Extract the [x, y] coordinate from the center of the cell holding the provided text.  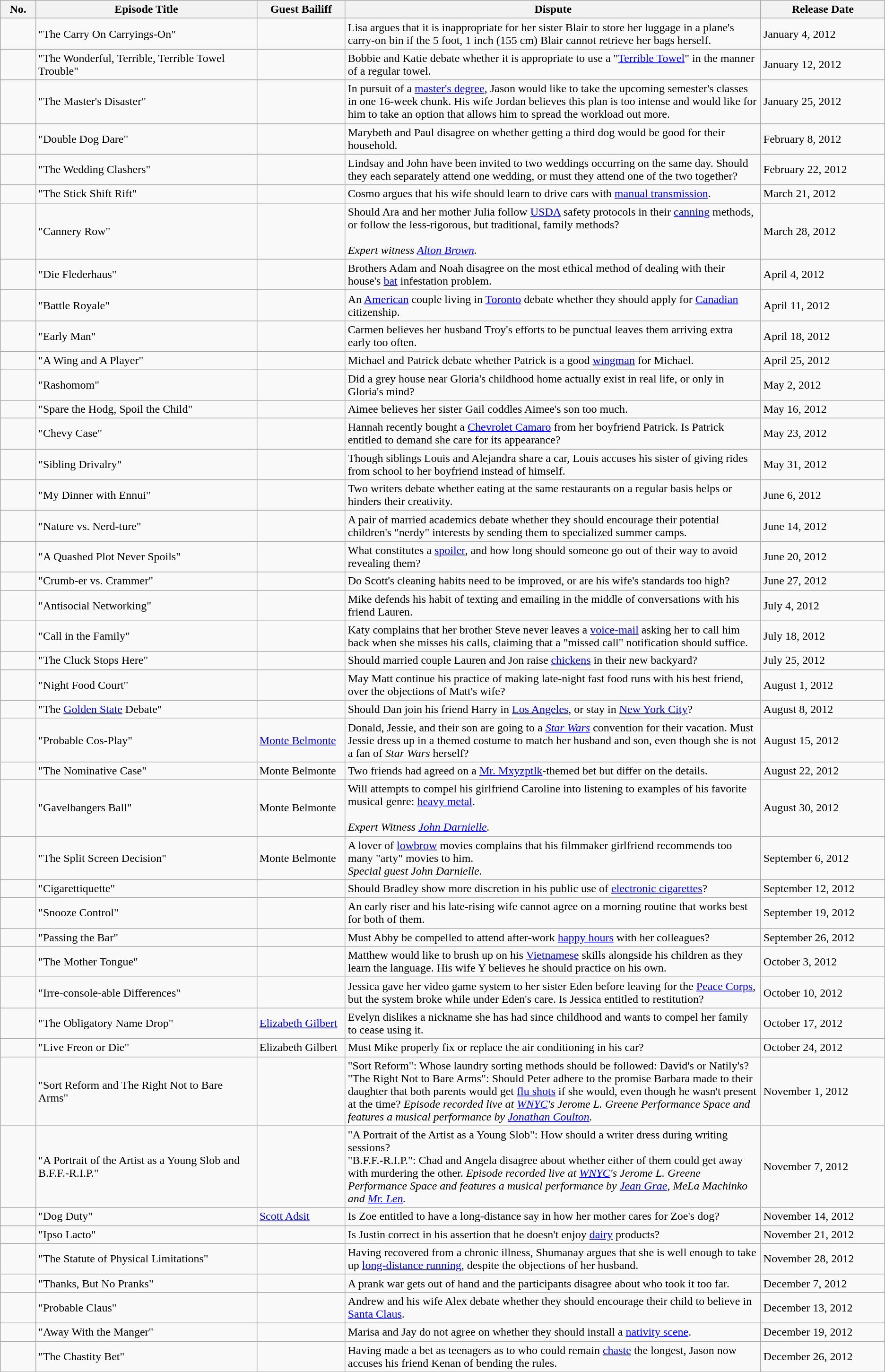
Should married couple Lauren and Jon raise chickens in their new backyard? [553, 660]
June 20, 2012 [823, 557]
"Ipso Lacto" [147, 1234]
"The Statute of Physical Limitations" [147, 1259]
"Cigarettiquette" [147, 889]
"The Master's Disaster" [147, 102]
An early riser and his late-rising wife cannot agree on a morning routine that works best for both of them. [553, 913]
"Sort Reform and The Right Not to Bare Arms" [147, 1091]
"Chevy Case" [147, 434]
Did a grey house near Gloria's childhood home actually exist in real life, or only in Gloria's mind? [553, 385]
"Sibling Drivalry" [147, 464]
October 24, 2012 [823, 1048]
"Cannery Row" [147, 231]
Release Date [823, 9]
November 14, 2012 [823, 1216]
August 22, 2012 [823, 771]
February 22, 2012 [823, 169]
"Die Flederhaus" [147, 274]
November 1, 2012 [823, 1091]
April 25, 2012 [823, 360]
August 30, 2012 [823, 808]
Carmen believes her husband Troy's efforts to be punctual leaves them arriving extra early too often. [553, 336]
"Passing the Bar" [147, 938]
Must Abby be compelled to attend after-work happy hours with her colleagues? [553, 938]
September 12, 2012 [823, 889]
"The Wonderful, Terrible, Terrible Towel Trouble" [147, 64]
"Thanks, But No Pranks" [147, 1283]
"Irre-console-able Differences" [147, 993]
"The Golden State Debate" [147, 709]
Must Mike properly fix or replace the air conditioning in his car? [553, 1048]
November 21, 2012 [823, 1234]
A lover of lowbrow movies complains that his filmmaker girlfriend recommends too many "arty" movies to him.Special guest John Darnielle. [553, 858]
"The Mother Tongue" [147, 962]
"Nature vs. Nerd-ture" [147, 526]
November 7, 2012 [823, 1167]
What constitutes a spoiler, and how long should someone go out of their way to avoid revealing them? [553, 557]
A prank war gets out of hand and the participants disagree about who took it too far. [553, 1283]
Having made a bet as teenagers as to who could remain chaste the longest, Jason now accuses his friend Kenan of bending the rules. [553, 1356]
June 14, 2012 [823, 526]
"Early Man" [147, 336]
Marybeth and Paul disagree on whether getting a third dog would be good for their household. [553, 139]
"Call in the Family" [147, 636]
"A Wing and A Player" [147, 360]
December 19, 2012 [823, 1332]
September 6, 2012 [823, 858]
August 8, 2012 [823, 709]
October 3, 2012 [823, 962]
April 18, 2012 [823, 336]
Two friends had agreed on a Mr. Mxyzptlk-themed bet but differ on the details. [553, 771]
Cosmo argues that his wife should learn to drive cars with manual transmission. [553, 194]
Michael and Patrick debate whether Patrick is a good wingman for Michael. [553, 360]
Mike defends his habit of texting and emailing in the middle of conversations with his friend Lauren. [553, 605]
Should Bradley show more discretion in his public use of electronic cigarettes? [553, 889]
May Matt continue his practice of making late-night fast food runs with his best friend, over the objections of Matt's wife? [553, 685]
September 19, 2012 [823, 913]
No. [18, 9]
"The Obligatory Name Drop" [147, 1023]
December 26, 2012 [823, 1356]
January 25, 2012 [823, 102]
"Night Food Court" [147, 685]
November 28, 2012 [823, 1259]
October 10, 2012 [823, 993]
"The Cluck Stops Here" [147, 660]
February 8, 2012 [823, 139]
July 18, 2012 [823, 636]
July 25, 2012 [823, 660]
"Dog Duty" [147, 1216]
Though siblings Louis and Alejandra share a car, Louis accuses his sister of giving rides from school to her boyfriend instead of himself. [553, 464]
May 2, 2012 [823, 385]
August 1, 2012 [823, 685]
May 23, 2012 [823, 434]
March 21, 2012 [823, 194]
"Snooze Control" [147, 913]
"My Dinner with Ennui" [147, 495]
"Rashomom" [147, 385]
"Gavelbangers Ball" [147, 808]
"The Wedding Clashers" [147, 169]
"The Carry On Carryings-On" [147, 34]
July 4, 2012 [823, 605]
"Antisocial Networking" [147, 605]
Evelyn dislikes a nickname she has had since childhood and wants to compel her family to cease using it. [553, 1023]
Is Justin correct in his assertion that he doesn't enjoy dairy products? [553, 1234]
Will attempts to compel his girlfriend Caroline into listening to examples of his favorite musical genre: heavy metal.Expert Witness John Darnielle. [553, 808]
Is Zoe entitled to have a long-distance say in how her mother cares for Zoe's dog? [553, 1216]
"Battle Royale" [147, 305]
June 27, 2012 [823, 581]
"The Stick Shift Rift" [147, 194]
"Probable Claus" [147, 1308]
Andrew and his wife Alex debate whether they should encourage their child to believe in Santa Claus. [553, 1308]
Should Dan join his friend Harry in Los Angeles, or stay in New York City? [553, 709]
Guest Bailiff [301, 9]
December 13, 2012 [823, 1308]
January 12, 2012 [823, 64]
Two writers debate whether eating at the same restaurants on a regular basis helps or hinders their creativity. [553, 495]
"Away With the Manger" [147, 1332]
"Probable Cos-Play" [147, 740]
"A Quashed Plot Never Spoils" [147, 557]
April 11, 2012 [823, 305]
Scott Adsit [301, 1216]
May 31, 2012 [823, 464]
Hannah recently bought a Chevrolet Camaro from her boyfriend Patrick. Is Patrick entitled to demand she care for its appearance? [553, 434]
Brothers Adam and Noah disagree on the most ethical method of dealing with their house's bat infestation problem. [553, 274]
May 16, 2012 [823, 409]
"Spare the Hodg, Spoil the Child" [147, 409]
Bobbie and Katie debate whether it is appropriate to use a "Terrible Towel" in the manner of a regular towel. [553, 64]
"Double Dog Dare" [147, 139]
Marisa and Jay do not agree on whether they should install a nativity scene. [553, 1332]
September 26, 2012 [823, 938]
"Live Freon or Die" [147, 1048]
"The Nominative Case" [147, 771]
March 28, 2012 [823, 231]
October 17, 2012 [823, 1023]
June 6, 2012 [823, 495]
December 7, 2012 [823, 1283]
An American couple living in Toronto debate whether they should apply for Canadian citizenship. [553, 305]
Episode Title [147, 9]
Dispute [553, 9]
Aimee believes her sister Gail coddles Aimee's son too much. [553, 409]
January 4, 2012 [823, 34]
"The Split Screen Decision" [147, 858]
"Crumb-er vs. Crammer" [147, 581]
August 15, 2012 [823, 740]
April 4, 2012 [823, 274]
"A Portrait of the Artist as a Young Slob and B.F.F.-R.I.P." [147, 1167]
Do Scott's cleaning habits need to be improved, or are his wife's standards too high? [553, 581]
"The Chastity Bet" [147, 1356]
